Provide the (x, y) coordinate of the cell's center where the given text is located.  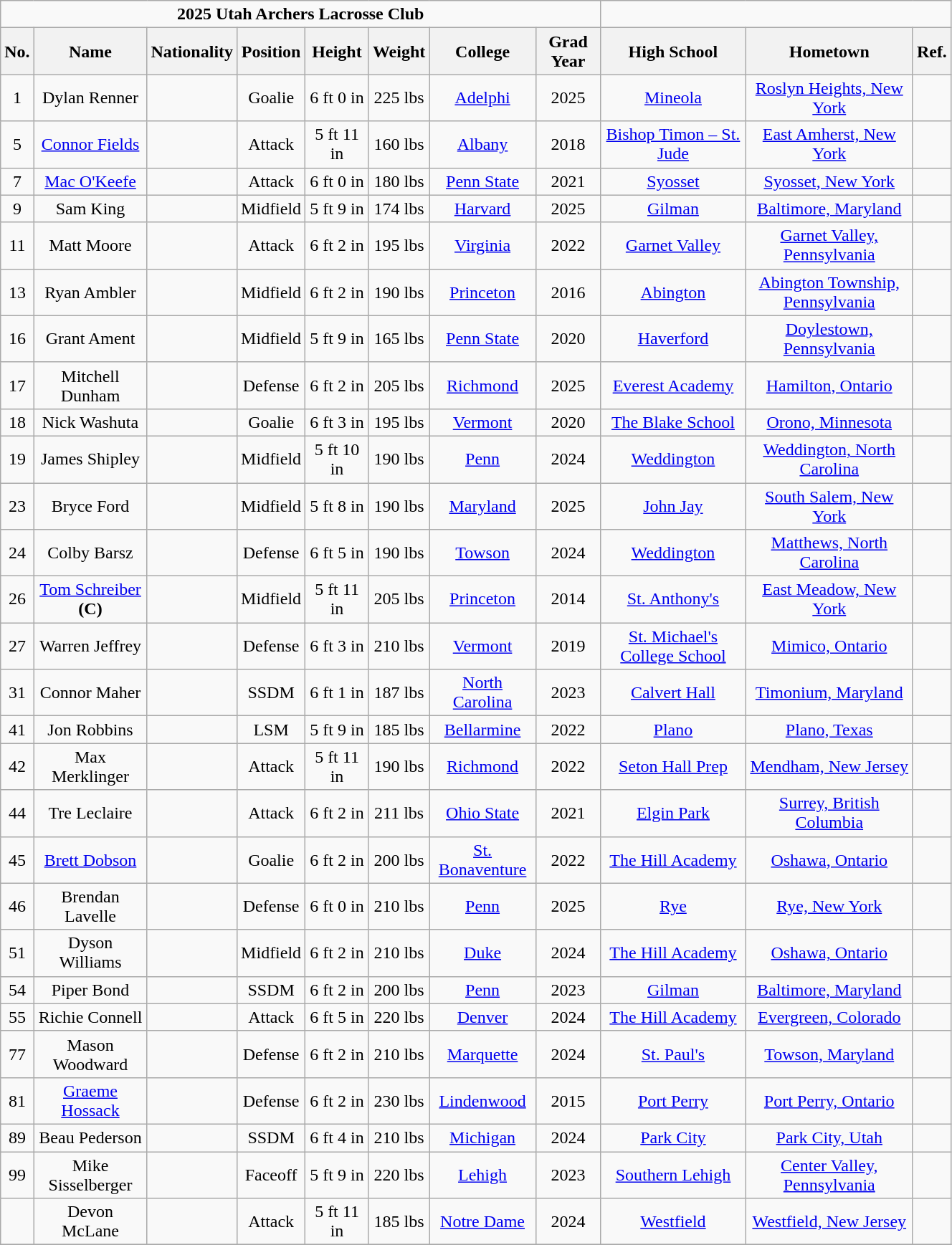
John Jay (673, 506)
Connor Fields (90, 145)
Park City, Utah (829, 1137)
2019 (568, 647)
6 ft 4 in (337, 1137)
Virginia (483, 245)
St. Anthony's (673, 599)
Hamilton, Ontario (829, 386)
Bryce Ford (90, 506)
St. Michael's College School (673, 647)
Tom Schreiber (C) (90, 599)
Seton Hall Prep (673, 767)
Port Perry (673, 1101)
Beau Pederson (90, 1137)
Surrey, British Columbia (829, 813)
174 lbs (399, 209)
89 (17, 1137)
Height (337, 52)
James Shipley (90, 459)
St. Bonaventure (483, 860)
Bellarmine (483, 730)
2015 (568, 1101)
Plano, Texas (829, 730)
Mike Sisselberger (90, 1174)
Harvard (483, 209)
South Salem, New York (829, 506)
Plano (673, 730)
9 (17, 209)
225 lbs (399, 97)
Rye (673, 906)
211 lbs (399, 813)
99 (17, 1174)
2018 (568, 145)
180 lbs (399, 181)
Mendham, New Jersey (829, 767)
Tre Leclaire (90, 813)
Nick Washuta (90, 422)
Doylestown, Pennsylvania (829, 338)
Mimico, Ontario (829, 647)
23 (17, 506)
7 (17, 181)
187 lbs (399, 692)
2016 (568, 292)
160 lbs (399, 145)
Calvert Hall (673, 692)
Haverford (673, 338)
Max Merklinger (90, 767)
Name (90, 52)
Michigan (483, 1137)
17 (17, 386)
Graeme Hossack (90, 1101)
5 (17, 145)
Piper Bond (90, 990)
16 (17, 338)
46 (17, 906)
230 lbs (399, 1101)
Brett Dobson (90, 860)
Ohio State (483, 813)
Marquette (483, 1054)
Grad Year (568, 52)
No. (17, 52)
Port Perry, Ontario (829, 1101)
81 (17, 1101)
Matt Moore (90, 245)
5 ft 10 in (337, 459)
77 (17, 1054)
Warren Jeffrey (90, 647)
College (483, 52)
Weight (399, 52)
5 ft 8 in (337, 506)
Dyson Williams (90, 953)
Faceoff (271, 1174)
Duke (483, 953)
Mineola (673, 97)
Albany (483, 145)
Elgin Park (673, 813)
Syosset (673, 181)
Garnet Valley (673, 245)
31 (17, 692)
Hometown (829, 52)
55 (17, 1017)
2014 (568, 599)
High School (673, 52)
Matthews, North Carolina (829, 553)
Everest Academy (673, 386)
6 ft 1 in (337, 692)
Jon Robbins (90, 730)
Grant Ament (90, 338)
Mitchell Dunham (90, 386)
Orono, Minnesota (829, 422)
1 (17, 97)
Mac O'Keefe (90, 181)
Towson, Maryland (829, 1054)
Dylan Renner (90, 97)
Syosset, New York (829, 181)
Maryland (483, 506)
11 (17, 245)
Weddington, North Carolina (829, 459)
East Meadow, New York (829, 599)
Rye, New York (829, 906)
Richie Connell (90, 1017)
Southern Lehigh (673, 1174)
Towson (483, 553)
41 (17, 730)
Connor Maher (90, 692)
Garnet Valley, Pennsylvania (829, 245)
Center Valley, Pennsylvania (829, 1174)
24 (17, 553)
Roslyn Heights, New York (829, 97)
26 (17, 599)
Westfield (673, 1221)
Timonium, Maryland (829, 692)
Position (271, 52)
2025 Utah Archers Lacrosse Club (301, 14)
Park City (673, 1137)
13 (17, 292)
Notre Dame (483, 1221)
LSM (271, 730)
North Carolina (483, 692)
Denver (483, 1017)
Brendan Lavelle (90, 906)
Devon McLane (90, 1221)
42 (17, 767)
Ryan Ambler (90, 292)
Westfield, New Jersey (829, 1221)
54 (17, 990)
The Blake School (673, 422)
51 (17, 953)
18 (17, 422)
Nationality (192, 52)
Sam King (90, 209)
Evergreen, Colorado (829, 1017)
Abington (673, 292)
Ref. (932, 52)
St. Paul's (673, 1054)
165 lbs (399, 338)
Bishop Timon – St. Jude (673, 145)
Colby Barsz (90, 553)
Mason Woodward (90, 1054)
45 (17, 860)
Lehigh (483, 1174)
East Amherst, New York (829, 145)
Adelphi (483, 97)
44 (17, 813)
Abington Township, Pennsylvania (829, 292)
Lindenwood (483, 1101)
27 (17, 647)
19 (17, 459)
